Return (X, Y) of the center of cell containing provided text 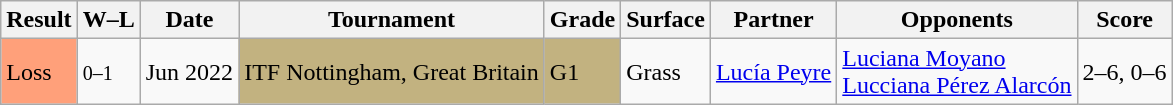
Lucía Peyre (773, 72)
Grade (582, 20)
Score (1124, 20)
Luciana Moyano Lucciana Pérez Alarcón (957, 72)
Result (39, 20)
Surface (666, 20)
2–6, 0–6 (1124, 72)
Tournament (392, 20)
Grass (666, 72)
Opponents (957, 20)
Jun 2022 (189, 72)
ITF Nottingham, Great Britain (392, 72)
Partner (773, 20)
Loss (39, 72)
G1 (582, 72)
0–1 (108, 72)
W–L (108, 20)
Date (189, 20)
